Determine the [x, y] coordinate at the center of the cell enclosing the given text.  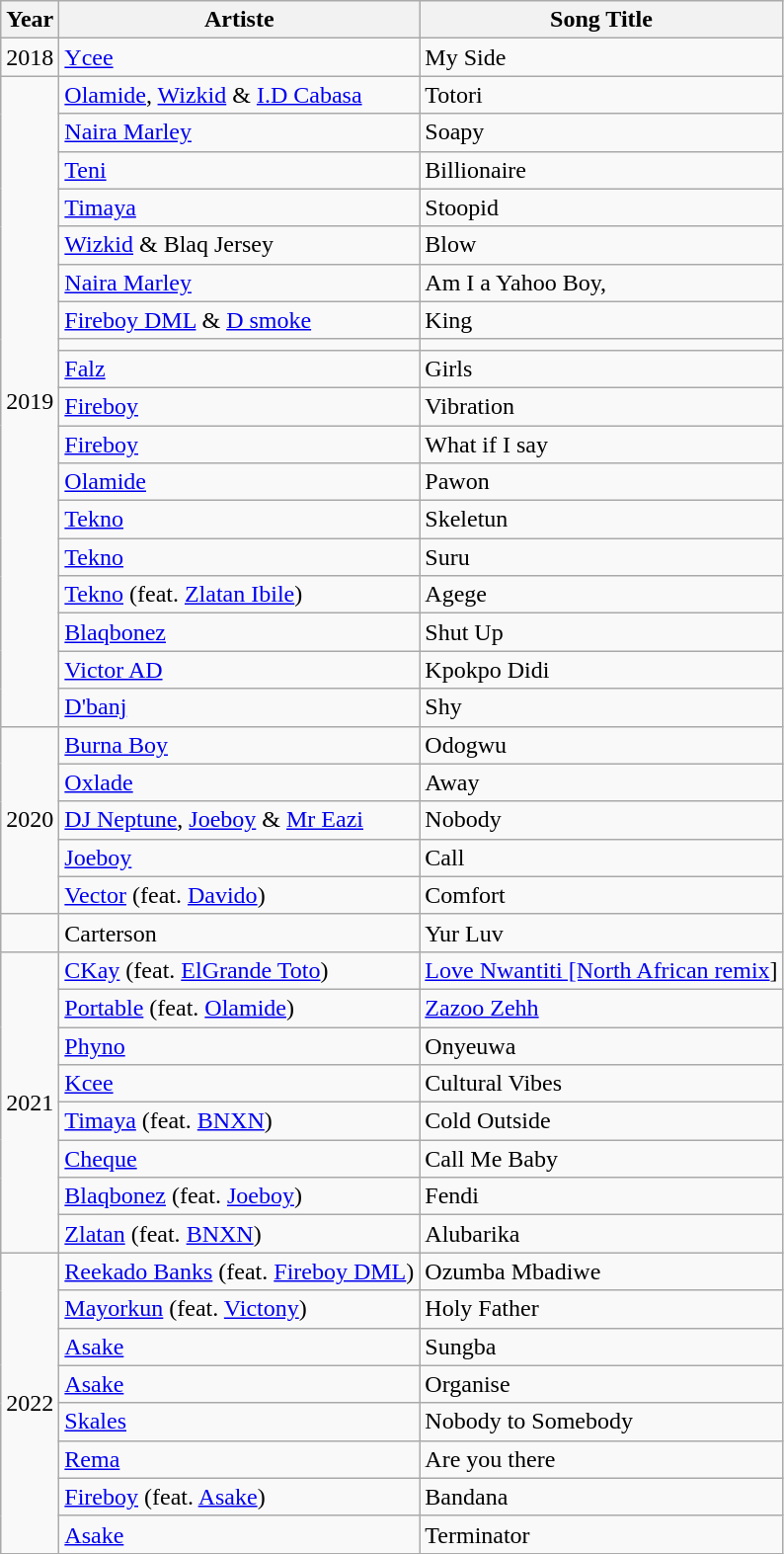
Shut Up [601, 632]
CKay (feat. ElGrande Toto) [239, 970]
Reekado Banks (feat. Fireboy DML) [239, 1271]
Falz [239, 368]
Olamide [239, 482]
Ozumba Mbadiwe [601, 1271]
Teni [239, 170]
Terminator [601, 1534]
Blaqbonez (feat. Joeboy) [239, 1196]
2021 [30, 1102]
Fendi [601, 1196]
Onyeuwa [601, 1046]
Timaya (feat. BNXN) [239, 1121]
Year [30, 20]
Cultural Vibes [601, 1084]
My Side [601, 57]
Am I a Yahoo Boy, [601, 283]
Cold Outside [601, 1121]
Timaya [239, 207]
Carterson [239, 933]
Joeboy [239, 858]
Organise [601, 1384]
Comfort [601, 895]
Blaqbonez [239, 632]
2020 [30, 820]
Olamide, Wizkid & I.D Cabasa [239, 95]
Song Title [601, 20]
Girls [601, 368]
Skeletun [601, 520]
Vibration [601, 406]
Zlatan (feat. BNXN) [239, 1234]
Yur Luv [601, 933]
What if I say [601, 444]
DJ Neptune, Joeboy & Mr Eazi [239, 820]
Oxlade [239, 782]
Love Nwantiti [North African remix] [601, 970]
Blow [601, 245]
Nobody to Somebody [601, 1422]
Ycee [239, 57]
Shy [601, 707]
Vector (feat. Davido) [239, 895]
Skales [239, 1422]
Bandana [601, 1497]
Fireboy (feat. Asake) [239, 1497]
Pawon [601, 482]
Away [601, 782]
Artiste [239, 20]
Cheque [239, 1159]
Zazoo Zehh [601, 1008]
2022 [30, 1403]
Sungba [601, 1347]
Tekno (feat. Zlatan Ibile) [239, 595]
Kcee [239, 1084]
Agege [601, 595]
Nobody [601, 820]
Portable (feat. Olamide) [239, 1008]
Call [601, 858]
Holy Father [601, 1309]
Rema [239, 1459]
D'banj [239, 707]
Soapy [601, 132]
Phyno [239, 1046]
Call Me Baby [601, 1159]
2019 [30, 401]
2018 [30, 57]
Victor AD [239, 670]
Fireboy DML & D smoke [239, 320]
Mayorkun (feat. Victony) [239, 1309]
Burna Boy [239, 745]
Odogwu [601, 745]
Kpokpo Didi [601, 670]
Stoopid [601, 207]
Suru [601, 557]
Are you there [601, 1459]
Wizkid & Blaq Jersey [239, 245]
Totori [601, 95]
Billionaire [601, 170]
Alubarika [601, 1234]
King [601, 320]
